Extract the (x, y) coordinate from the center of the cell holding the provided text.  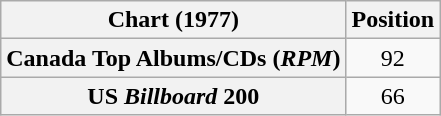
Chart (1977) (174, 20)
US Billboard 200 (174, 96)
66 (393, 96)
Position (393, 20)
92 (393, 58)
Canada Top Albums/CDs (RPM) (174, 58)
